Detect which cell encompasses the target text, then output its [X, Y] center coordinate. 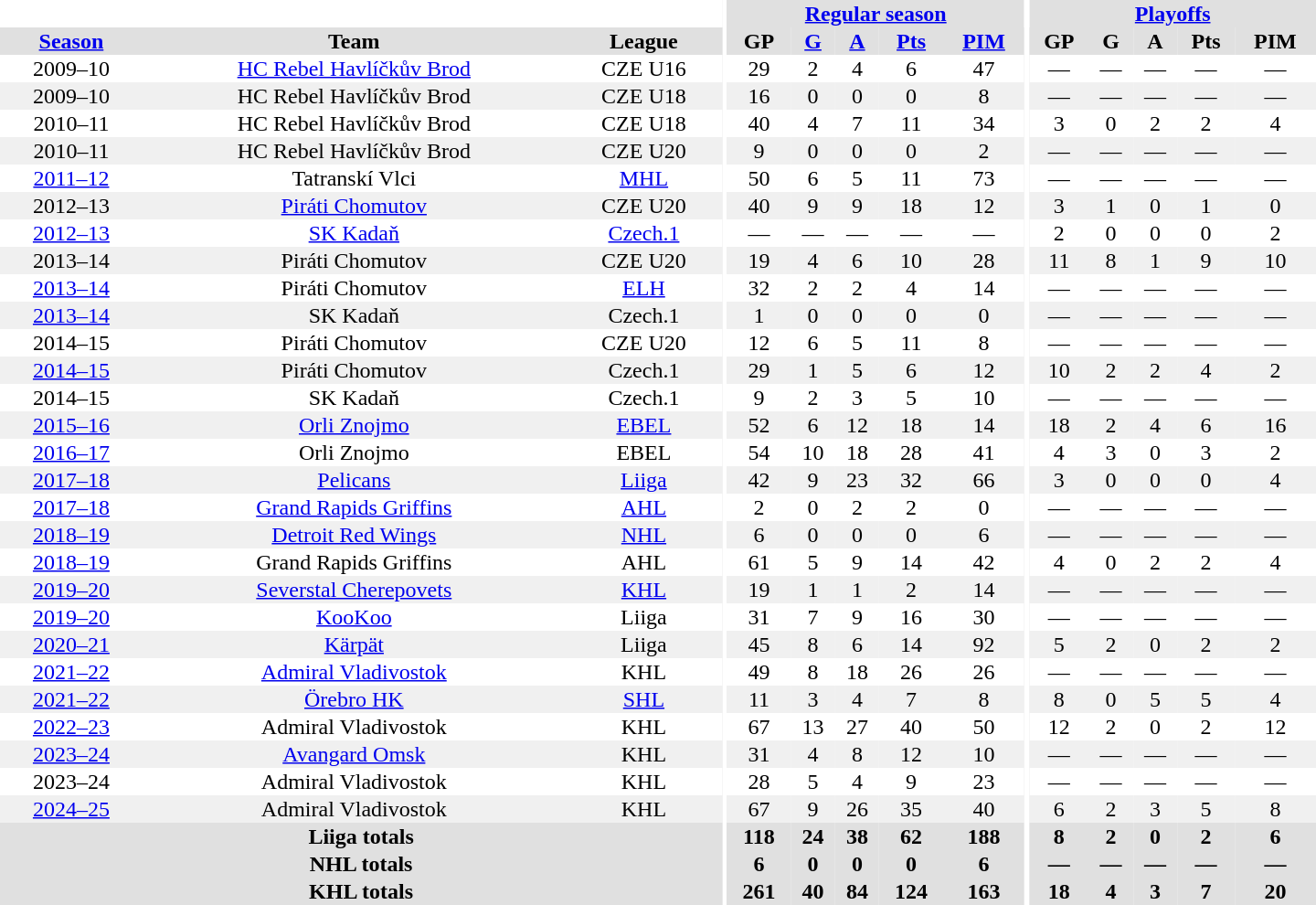
13 [812, 727]
2022–23 [71, 727]
NHL [643, 535]
261 [759, 891]
Kärpät [355, 644]
27 [857, 727]
188 [983, 836]
47 [983, 69]
Örebro HK [355, 699]
2016–17 [71, 452]
Tatranskí Vlci [355, 178]
Regular season [876, 14]
Playoffs [1173, 14]
CZE U16 [643, 69]
41 [983, 452]
61 [759, 562]
30 [983, 617]
Pelicans [355, 480]
38 [857, 836]
2024–25 [71, 809]
73 [983, 178]
2011–12 [71, 178]
2015–16 [71, 425]
62 [911, 836]
Season [71, 41]
NHL totals [361, 864]
24 [812, 836]
124 [911, 891]
66 [983, 480]
Detroit Red Wings [355, 535]
49 [759, 672]
20 [1276, 891]
KooKoo [355, 617]
163 [983, 891]
MHL [643, 178]
Liiga totals [361, 836]
54 [759, 452]
SHL [643, 699]
League [643, 41]
35 [911, 809]
Team [355, 41]
92 [983, 644]
2020–21 [71, 644]
45 [759, 644]
Severstal Cherepovets [355, 590]
84 [857, 891]
ELH [643, 288]
Avangard Omsk [355, 754]
34 [983, 123]
KHL totals [361, 891]
118 [759, 836]
52 [759, 425]
